From the cell containing the given text, extract its center point as (X, Y) coordinate. 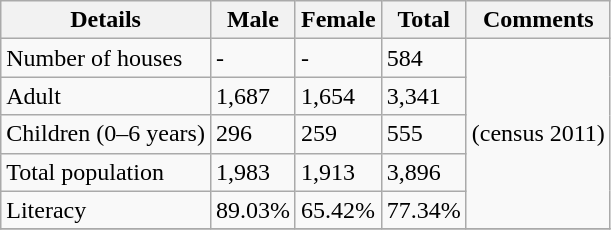
Comments (538, 20)
3,896 (424, 172)
(census 2011) (538, 134)
Total population (106, 172)
Total (424, 20)
Details (106, 20)
1,654 (338, 96)
89.03% (252, 210)
Adult (106, 96)
584 (424, 58)
Number of houses (106, 58)
259 (338, 134)
3,341 (424, 96)
1,983 (252, 172)
296 (252, 134)
1,687 (252, 96)
Female (338, 20)
Children (0–6 years) (106, 134)
Literacy (106, 210)
77.34% (424, 210)
555 (424, 134)
65.42% (338, 210)
1,913 (338, 172)
Male (252, 20)
